Find where the given text appears and provide that cell's center as (x, y) coordinate. 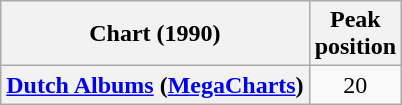
Peakposition (355, 34)
Dutch Albums (MegaCharts) (155, 85)
Chart (1990) (155, 34)
20 (355, 85)
